Scan for the cell matching the given text and deliver its (X, Y) coordinate at center. 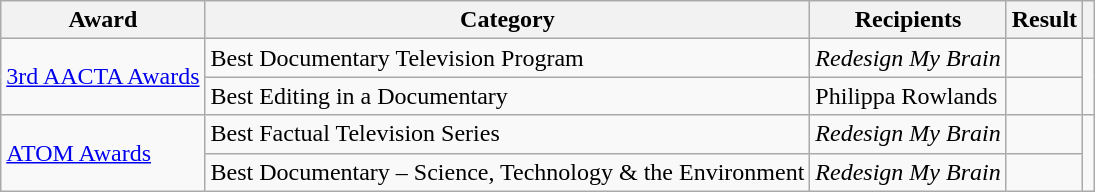
3rd AACTA Awards (103, 77)
Award (103, 20)
Recipients (908, 20)
Philippa Rowlands (908, 96)
Result (1044, 20)
Best Documentary – Science, Technology & the Environment (508, 172)
Best Factual Television Series (508, 134)
ATOM Awards (103, 153)
Best Documentary Television Program (508, 58)
Category (508, 20)
Best Editing in a Documentary (508, 96)
